Detect which cell encompasses the target text, then output its [x, y] center coordinate. 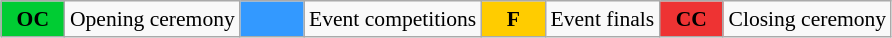
Opening ceremony [152, 19]
OC [33, 19]
Closing ceremony [807, 19]
Event finals [602, 19]
Event competitions [392, 19]
CC [691, 19]
F [513, 19]
